Locate the cell with the specified text and output its (X, Y) center coordinate. 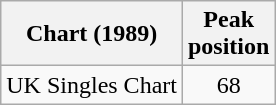
UK Singles Chart (92, 85)
Chart (1989) (92, 34)
Peakposition (228, 34)
68 (228, 85)
